For the text-containing cell, return its midpoint in (x, y) coordinate format. 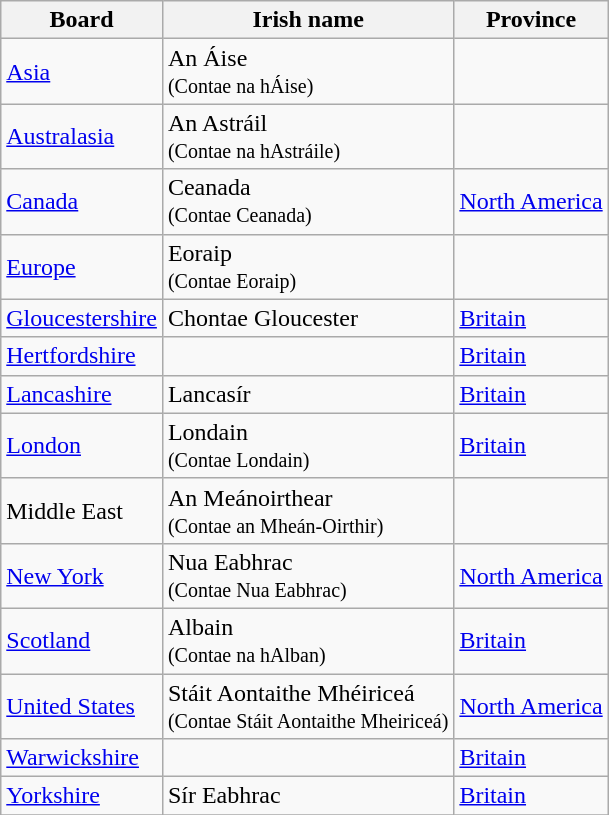
Province (531, 20)
Australasia (82, 136)
Eoraip (Contae Eoraip) (308, 266)
Warwickshire (82, 758)
Middle East (82, 510)
United States (82, 706)
Ceanada(Contae Ceanada) (308, 202)
Lancasír (308, 394)
Lancashire (82, 394)
Sír Eabhrac (308, 796)
An Meánoirthear(Contae an Mheán-Oirthir) (308, 510)
Nua Eabhrac(Contae Nua Eabhrac) (308, 576)
Irish name (308, 20)
Albain(Contae na hAlban) (308, 640)
London (82, 446)
Canada (82, 202)
Asia (82, 72)
Gloucestershire (82, 318)
Stáit Aontaithe Mhéiriceá(Contae Stáit Aontaithe Mheiriceá) (308, 706)
Scotland (82, 640)
Yorkshire (82, 796)
An Áise(Contae na hÁise) (308, 72)
Hertfordshire (82, 356)
Chontae Gloucester (308, 318)
New York (82, 576)
Europe (82, 266)
Londain(Contae Londain) (308, 446)
Board (82, 20)
An Astráil(Contae na hAstráile) (308, 136)
